Pinpoint the cell where the given text exists, returning its [X, Y] midpoint coordinate. 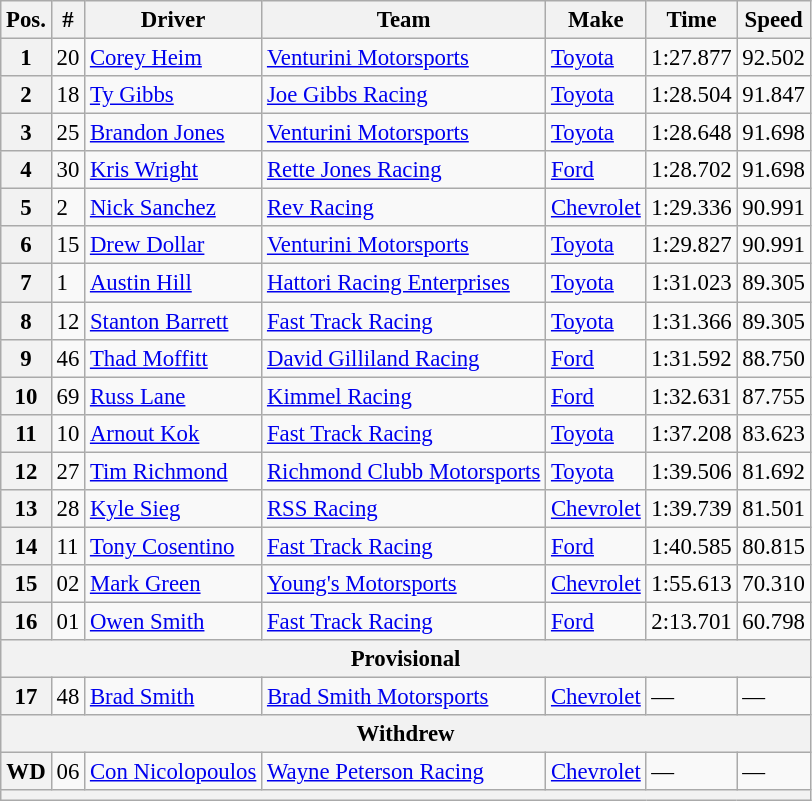
1:28.702 [692, 170]
1:28.648 [692, 133]
Rette Jones Racing [404, 170]
18 [68, 95]
Stanton Barrett [174, 321]
Make [596, 20]
92.502 [774, 58]
7 [26, 283]
Joe Gibbs Racing [404, 95]
1:29.827 [692, 245]
69 [68, 396]
Ty Gibbs [174, 95]
1:29.336 [692, 208]
1:32.631 [692, 396]
1:39.739 [692, 509]
Corey Heim [174, 58]
Team [404, 20]
Brad Smith Motorsports [404, 697]
1:55.613 [692, 584]
Driver [174, 20]
Rev Racing [404, 208]
2:13.701 [692, 621]
13 [26, 509]
Russ Lane [174, 396]
Richmond Clubb Motorsports [404, 471]
Nick Sanchez [174, 208]
5 [26, 208]
David Gilliland Racing [404, 358]
1:40.585 [692, 546]
83.623 [774, 433]
1:27.877 [692, 58]
Hattori Racing Enterprises [404, 283]
Mark Green [174, 584]
4 [26, 170]
17 [26, 697]
Tim Richmond [174, 471]
70.310 [774, 584]
87.755 [774, 396]
14 [26, 546]
27 [68, 471]
1:31.366 [692, 321]
# [68, 20]
20 [68, 58]
1:37.208 [692, 433]
Brandon Jones [174, 133]
81.501 [774, 509]
48 [68, 697]
Arnout Kok [174, 433]
Speed [774, 20]
88.750 [774, 358]
Kyle Sieg [174, 509]
1:39.506 [692, 471]
Kris Wright [174, 170]
81.692 [774, 471]
9 [26, 358]
Time [692, 20]
1:31.023 [692, 283]
1:31.592 [692, 358]
16 [26, 621]
Austin Hill [174, 283]
1:28.504 [692, 95]
3 [26, 133]
Kimmel Racing [404, 396]
WD [26, 772]
80.815 [774, 546]
Con Nicolopoulos [174, 772]
Thad Moffitt [174, 358]
91.847 [774, 95]
06 [68, 772]
Owen Smith [174, 621]
Pos. [26, 20]
01 [68, 621]
Wayne Peterson Racing [404, 772]
60.798 [774, 621]
8 [26, 321]
Brad Smith [174, 697]
Tony Cosentino [174, 546]
Provisional [406, 659]
25 [68, 133]
46 [68, 358]
28 [68, 509]
6 [26, 245]
Withdrew [406, 734]
02 [68, 584]
Drew Dollar [174, 245]
30 [68, 170]
Young's Motorsports [404, 584]
RSS Racing [404, 509]
